Find where the given text appears and provide that cell's center as [x, y] coordinate. 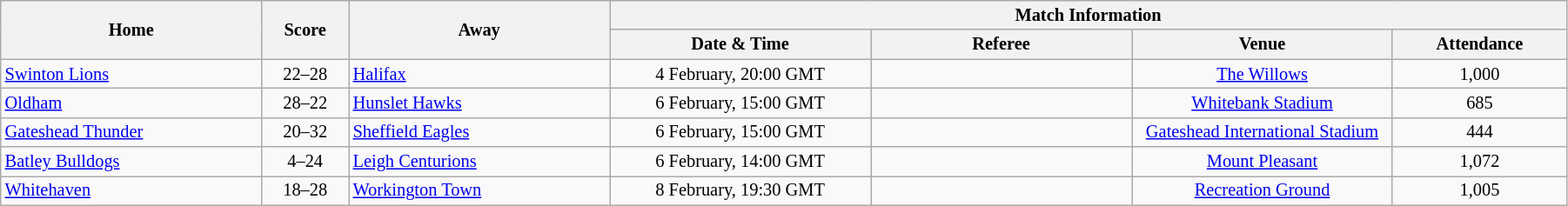
6 February, 14:00 GMT [740, 162]
1,000 [1479, 74]
8 February, 19:30 GMT [740, 190]
Attendance [1479, 44]
1,072 [1479, 162]
Match Information [1089, 15]
Recreation Ground [1263, 190]
22–28 [305, 74]
Venue [1263, 44]
444 [1479, 132]
Away [479, 30]
Mount Pleasant [1263, 162]
20–32 [305, 132]
Leigh Centurions [479, 162]
1,005 [1479, 190]
Sheffield Eagles [479, 132]
Oldham [131, 103]
Date & Time [740, 44]
Halifax [479, 74]
4–24 [305, 162]
Gateshead International Stadium [1263, 132]
Referee [1002, 44]
Batley Bulldogs [131, 162]
Gateshead Thunder [131, 132]
4 February, 20:00 GMT [740, 74]
18–28 [305, 190]
Hunslet Hawks [479, 103]
The Willows [1263, 74]
Home [131, 30]
Swinton Lions [131, 74]
Whitehaven [131, 190]
Workington Town [479, 190]
Whitebank Stadium [1263, 103]
685 [1479, 103]
Score [305, 30]
28–22 [305, 103]
